Provide the (x, y) coordinate of the cell's center where the given text is located.  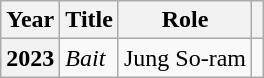
Year (30, 20)
Title (90, 20)
Bait (90, 58)
Role (184, 20)
2023 (30, 58)
Jung So-ram (184, 58)
